Provide the [X, Y] coordinate of the cell's center where the given text is located.  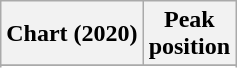
Peak position [189, 34]
Chart (2020) [72, 34]
